Extract the (x, y) coordinate from the center of the cell holding the provided text.  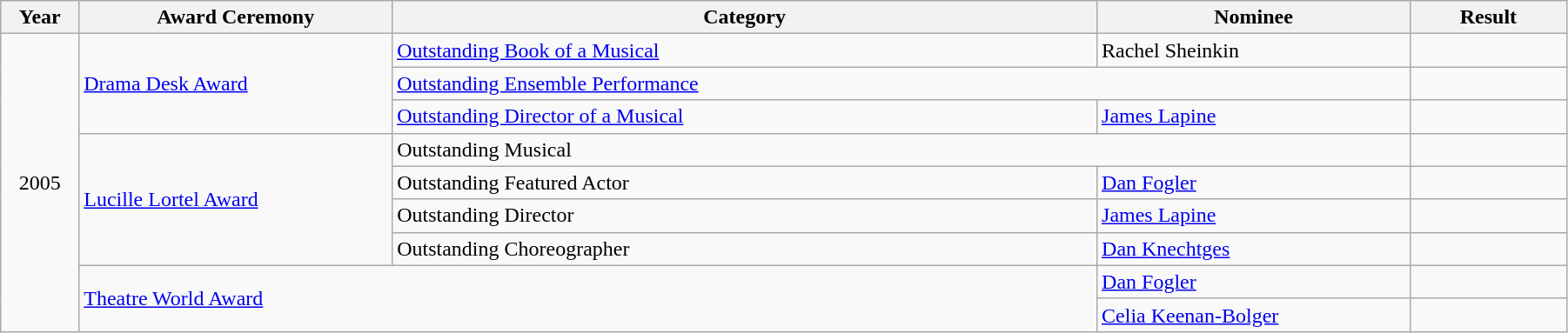
Outstanding Choreographer (745, 249)
Nominee (1254, 17)
Award Ceremony (236, 17)
Drama Desk Award (236, 83)
Rachel Sheinkin (1254, 50)
Outstanding Book of a Musical (745, 50)
Theatre World Award (588, 298)
Celia Keenan-Bolger (1254, 315)
Outstanding Director (745, 216)
Outstanding Featured Actor (745, 183)
Result (1488, 17)
Dan Knechtges (1254, 249)
Lucille Lortel Award (236, 199)
Outstanding Musical (901, 150)
Outstanding Ensemble Performance (901, 83)
Outstanding Director of a Musical (745, 117)
2005 (40, 183)
Year (40, 17)
Category (745, 17)
